Capture the cell that displays the provided text and extract its [X, Y] central coordinate. 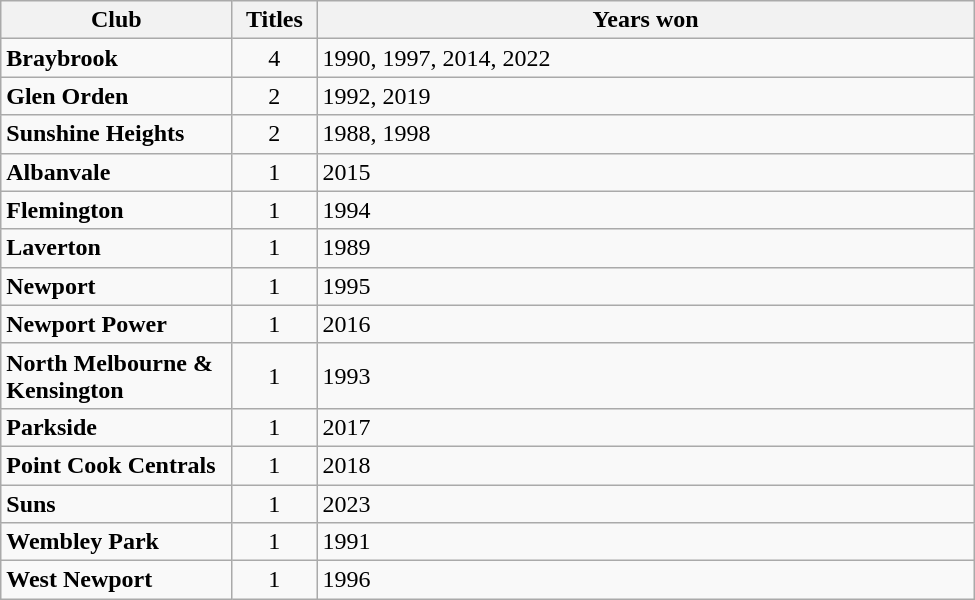
Club [116, 20]
2016 [646, 324]
Flemington [116, 210]
Braybrook [116, 58]
2017 [646, 427]
Parkside [116, 427]
Sunshine Heights [116, 134]
1990, 1997, 2014, 2022 [646, 58]
1988, 1998 [646, 134]
Titles [274, 20]
1992, 2019 [646, 96]
2018 [646, 465]
Suns [116, 503]
2023 [646, 503]
Wembley Park [116, 542]
2015 [646, 172]
West Newport [116, 580]
1991 [646, 542]
Albanvale [116, 172]
Glen Orden [116, 96]
1993 [646, 376]
Newport Power [116, 324]
1994 [646, 210]
Laverton [116, 248]
1996 [646, 580]
Newport [116, 286]
Point Cook Centrals [116, 465]
1989 [646, 248]
1995 [646, 286]
North Melbourne & Kensington [116, 376]
4 [274, 58]
Years won [646, 20]
